Search for the cell housing the specified text and yield its (x, y) center coordinate. 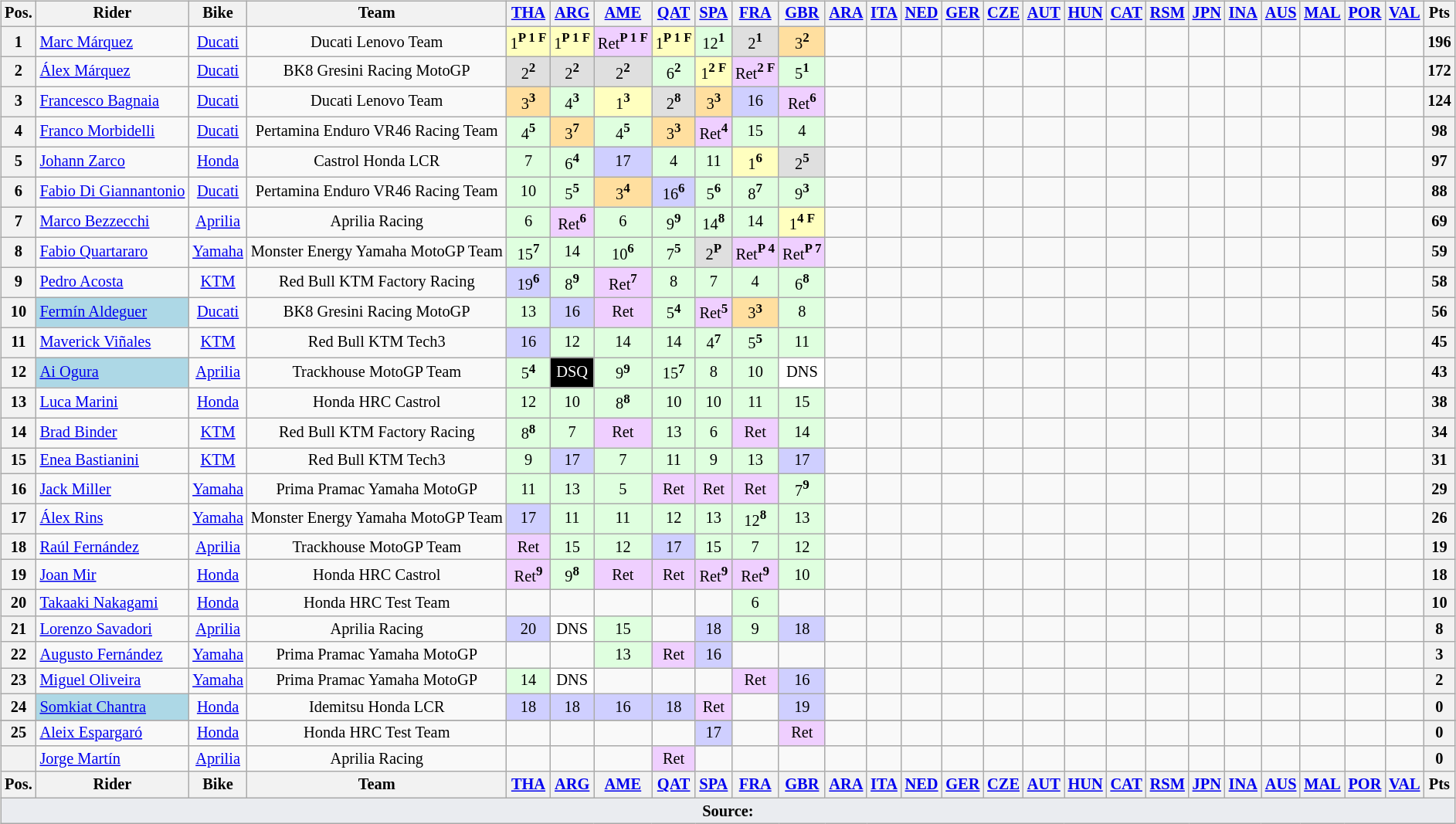
Ret4 (714, 131)
62 (674, 71)
RetP 7 (802, 252)
29 (1439, 488)
Fabio Quartararo (113, 252)
Somkiat Chantra (113, 707)
Ret5 (714, 312)
106 (623, 252)
28 (674, 102)
Lorenzo Savadori (113, 629)
Takaaki Nakagami (113, 603)
69 (1439, 222)
32 (802, 42)
31 (1439, 461)
172 (1439, 71)
Marco Bezzecchi (113, 222)
24 (19, 707)
RetP 4 (755, 252)
Castrol Honda LCR (377, 162)
79 (802, 488)
1 (19, 42)
14 F (802, 222)
Ai Ogura (113, 372)
Franco Morbidelli (113, 131)
Jack Miller (113, 488)
Brad Binder (113, 432)
Fabio Di Giannantonio (113, 192)
Francesco Bagnaia (113, 102)
121 (714, 42)
Aleix Espargaró (113, 733)
38 (1439, 403)
Joan Mir (113, 575)
DSQ (572, 372)
Raúl Fernández (113, 547)
Idemitsu Honda LCR (377, 707)
59 (1439, 252)
93 (802, 192)
Marc Márquez (113, 42)
Álex Márquez (113, 71)
37 (572, 131)
Fermín Aldeguer (113, 312)
2P (714, 252)
23 (19, 681)
166 (674, 192)
51 (802, 71)
Jorge Martín (113, 759)
128 (755, 519)
Álex Rins (113, 519)
58 (1439, 283)
12 F (714, 71)
Enea Bastianini (113, 461)
Source: (728, 811)
Miguel Oliveira (113, 681)
97 (1439, 162)
47 (714, 343)
Ret7 (623, 283)
Pedro Acosta (113, 283)
Augusto Fernández (113, 655)
Maverick Viñales (113, 343)
68 (802, 283)
89 (572, 283)
64 (572, 162)
124 (1439, 102)
Ret2 F (755, 71)
148 (714, 222)
Luca Marini (113, 403)
87 (755, 192)
Johann Zarco (113, 162)
26 (1439, 519)
RetP 1 F (623, 42)
75 (674, 252)
